From the cell containing the given text, extract its center point as (x, y) coordinate. 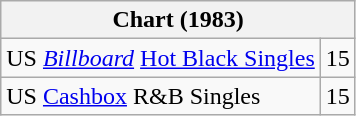
US Cashbox R&B Singles (161, 96)
US Billboard Hot Black Singles (161, 58)
Chart (1983) (178, 20)
